Locate the cell with the specified text and output its [x, y] center coordinate. 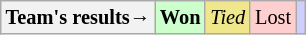
Tied [228, 17]
Won [180, 17]
Lost [273, 17]
Team's results→ [78, 17]
